Return the (x, y) coordinate for the center point of the cell that contains the specified text.  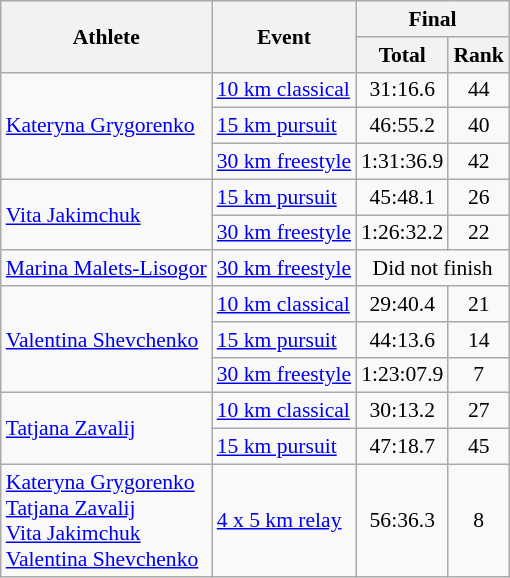
1:26:32.2 (402, 233)
Total (402, 55)
Event (284, 36)
40 (478, 126)
Kateryna Grygorenko (106, 126)
8 (478, 520)
Vita Jakimchuk (106, 214)
45:48.1 (402, 197)
Athlete (106, 36)
14 (478, 340)
56:36.3 (402, 520)
47:18.7 (402, 447)
27 (478, 411)
Rank (478, 55)
31:16.6 (402, 90)
7 (478, 375)
46:55.2 (402, 126)
Tatjana Zavalij (106, 428)
Marina Malets-Lisogor (106, 269)
26 (478, 197)
44 (478, 90)
29:40.4 (402, 304)
Valentina Shevchenko (106, 340)
Kateryna GrygorenkoTatjana ZavalijVita JakimchukValentina Shevchenko (106, 520)
45 (478, 447)
Final (432, 19)
42 (478, 162)
30:13.2 (402, 411)
4 x 5 km relay (284, 520)
Did not finish (432, 269)
21 (478, 304)
1:23:07.9 (402, 375)
22 (478, 233)
44:13.6 (402, 340)
1:31:36.9 (402, 162)
